Locate the cell with the specified text and output its (X, Y) center coordinate. 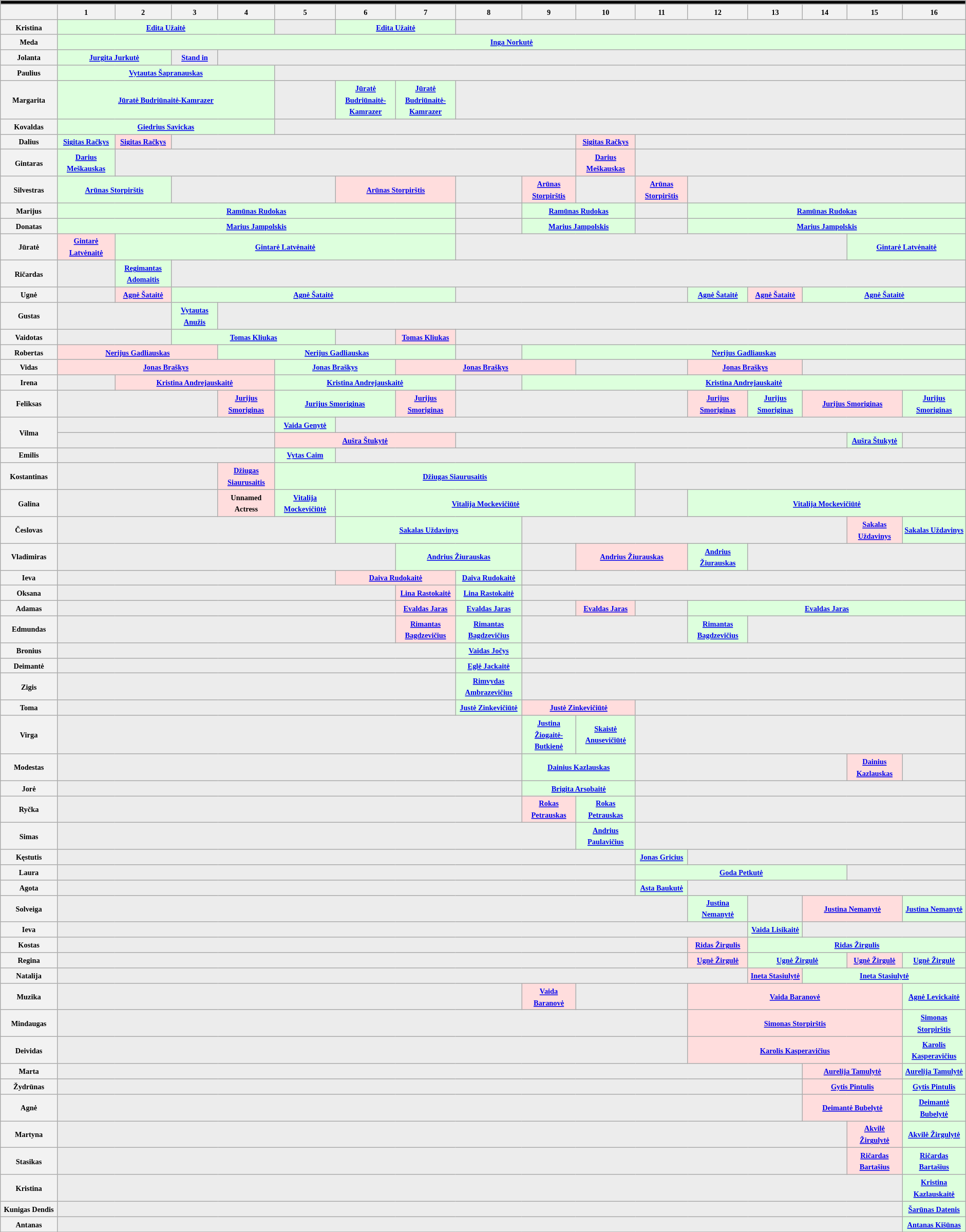
Ričardas (29, 273)
Oksana (29, 593)
10 (605, 12)
Jolanta (29, 58)
Vaidotas (29, 337)
Adamas (29, 608)
Muzika (29, 996)
Vytas Caim (305, 455)
Antanas Kišūnas (934, 1224)
Kostas (29, 945)
Meda (29, 42)
Jurgita Jurkutė (114, 58)
Kęstutis (29, 857)
16 (934, 12)
Galina (29, 503)
Ugnė (29, 295)
Toma (29, 708)
Brigita Arsobaitė (578, 788)
13 (775, 12)
9 (548, 12)
Vytautas Anužis (194, 315)
Jonas Gricius (661, 857)
6 (366, 12)
Kostantinas (29, 476)
Deividas (29, 1050)
Emilis (29, 455)
Eglė Jackaitė (489, 666)
Donatas (29, 225)
Vladimiras (29, 556)
Modestas (29, 767)
Virga (29, 734)
Skaistė Anusevičiūtė (605, 734)
Marta (29, 1071)
Rimvydas Ambrazevičius (489, 686)
Vaidas Jočys (489, 650)
Vidas (29, 367)
Stasikas (29, 1161)
2 (143, 12)
Feliksas (29, 403)
Paulius (29, 72)
15 (874, 12)
Stand in (194, 58)
Zigis (29, 686)
11 (661, 12)
Martyna (29, 1134)
Kristina Kazlauskaitė (934, 1188)
Inga Norkutė (512, 42)
Natalija (29, 975)
Mindaugas (29, 1023)
Asta Baukutė (661, 887)
Kunigas Dendis (29, 1209)
Regimantas Adomaitis (143, 273)
Gintaras (29, 162)
Solveiga (29, 908)
Robertas (29, 352)
Česlovas (29, 529)
Kovaldas (29, 126)
Giedrius Savickas (165, 126)
Vaida Genytė (305, 425)
Deimantė (29, 666)
Jorė (29, 788)
Justina Žiogaitė-Butkienė (548, 734)
Laura (29, 872)
Bronius (29, 650)
8 (489, 12)
Silvestras (29, 189)
Vytautas Šapranauskas (165, 72)
12 (718, 12)
Žydrūnas (29, 1086)
1 (86, 12)
Vilma (29, 432)
Unnamed Actress (246, 503)
5 (305, 12)
Simas (29, 836)
Vaida Lisikaitė (775, 930)
Agota (29, 887)
Ryčka (29, 809)
Goda Petkutė (741, 872)
Marijus (29, 211)
Margarita (29, 100)
4 (246, 12)
Irena (29, 383)
Andrius Paulavičius (605, 836)
Antanas (29, 1224)
3 (194, 12)
7 (425, 12)
Agnė (29, 1107)
Jūratė (29, 247)
Regina (29, 960)
Agnė Levickaitė (934, 996)
Edmundas (29, 629)
14 (825, 12)
Dalius (29, 142)
Gustas (29, 315)
Šarūnas Datenis (934, 1209)
